Locate the cell with the specified text and output its (X, Y) center coordinate. 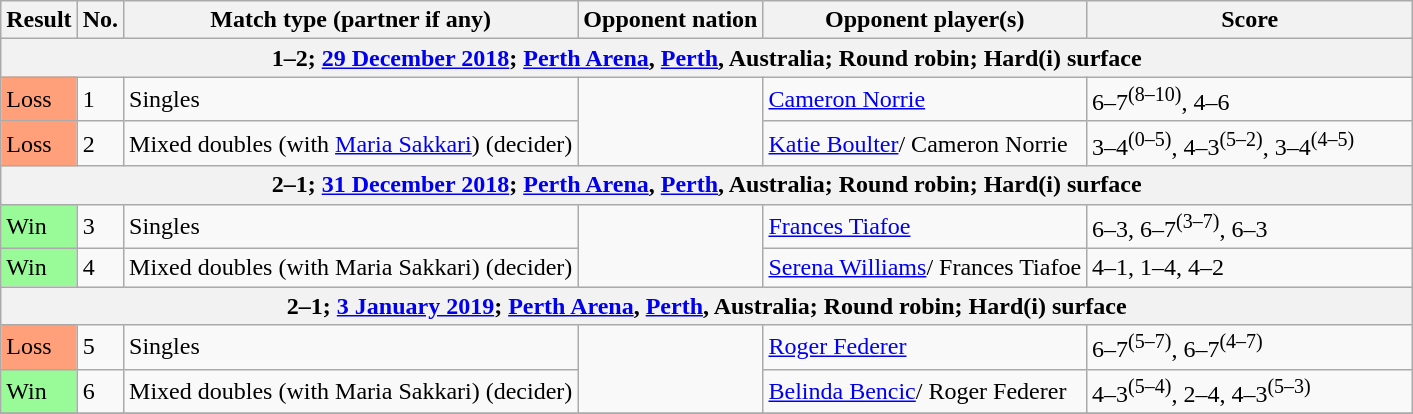
6–7(5–7), 6–7(4–7) (1250, 348)
4–1, 1–4, 4–2 (1250, 268)
6–3, 6–7(3–7), 6–3 (1250, 226)
3–4(0–5), 4–3(5–2), 3–4(4–5) (1250, 144)
2 (100, 144)
4–3(5–4), 2–4, 4–3(5–3) (1250, 392)
6 (100, 392)
3 (100, 226)
6–7(8–10), 4–6 (1250, 100)
1 (100, 100)
1–2; 29 December 2018; Perth Arena, Perth, Australia; Round robin; Hard(i) surface (707, 58)
No. (100, 20)
Serena Williams/ Frances Tiafoe (925, 268)
Frances Tiafoe (925, 226)
Belinda Bencic/ Roger Federer (925, 392)
Opponent nation (670, 20)
Result (39, 20)
5 (100, 348)
Score (1250, 20)
Cameron Norrie (925, 100)
4 (100, 268)
2–1; 3 January 2019; Perth Arena, Perth, Australia; Round robin; Hard(i) surface (707, 306)
Katie Boulter/ Cameron Norrie (925, 144)
Opponent player(s) (925, 20)
Match type (partner if any) (351, 20)
2–1; 31 December 2018; Perth Arena, Perth, Australia; Round robin; Hard(i) surface (707, 185)
Roger Federer (925, 348)
